Extract the (x, y) coordinate from the center of the cell holding the provided text.  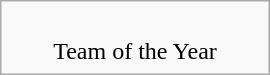
Team of the Year (134, 38)
